Output the [X, Y] coordinate of the center of the cell containing the given text.  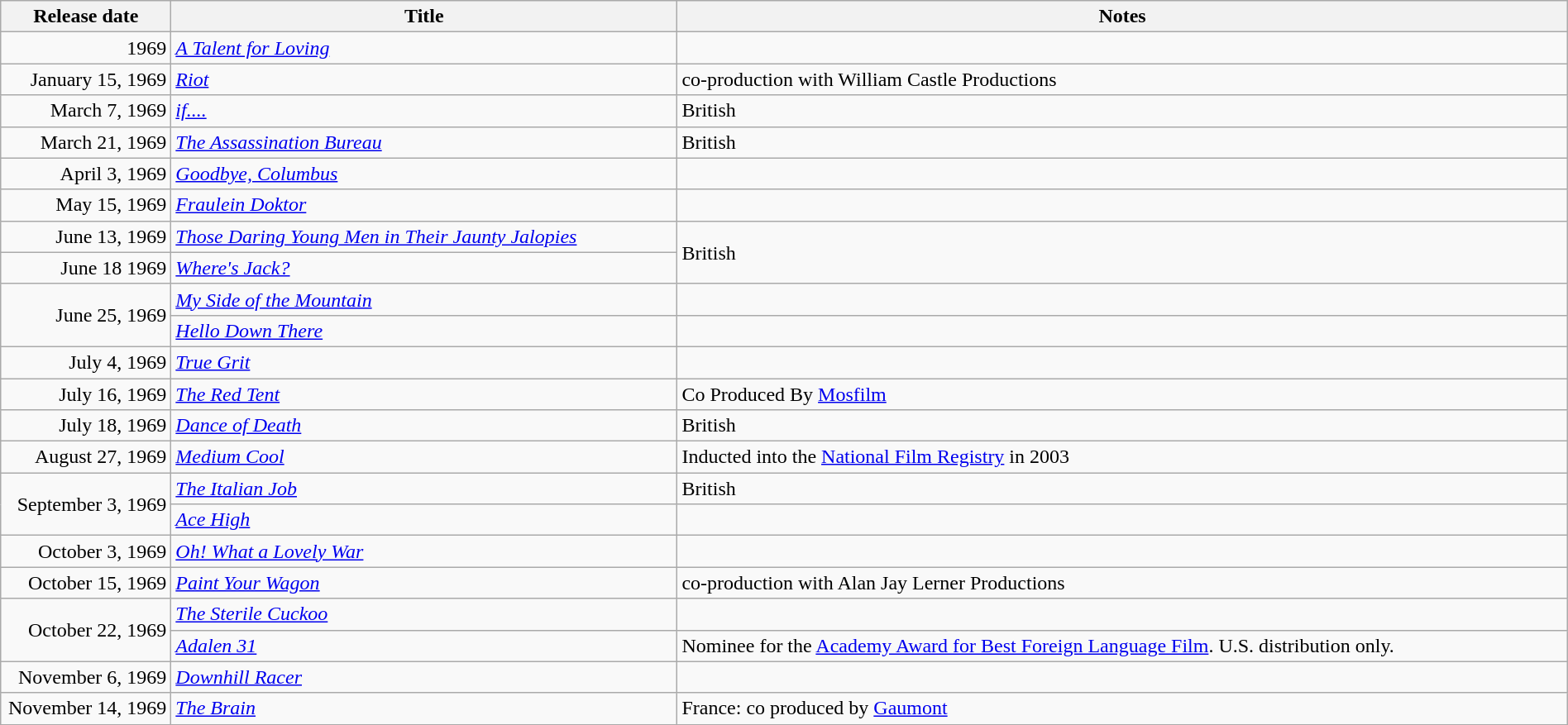
Riot [424, 79]
November 6, 1969 [86, 677]
Paint Your Wagon [424, 583]
March 7, 1969 [86, 111]
The Red Tent [424, 394]
November 14, 1969 [86, 708]
if.... [424, 111]
The Italian Job [424, 489]
A Talent for Loving [424, 48]
June 18 1969 [86, 268]
April 3, 1969 [86, 174]
co-production with William Castle Productions [1122, 79]
July 18, 1969 [86, 426]
Notes [1122, 17]
Release date [86, 17]
Downhill Racer [424, 677]
My Side of the Mountain [424, 299]
March 21, 1969 [86, 142]
The Assassination Bureau [424, 142]
Inducted into the National Film Registry in 2003 [1122, 457]
October 15, 1969 [86, 583]
October 22, 1969 [86, 630]
Oh! What a Lovely War [424, 551]
Adalen 31 [424, 646]
The Sterile Cuckoo [424, 614]
Title [424, 17]
True Grit [424, 362]
Dance of Death [424, 426]
France: co produced by Gaumont [1122, 708]
January 15, 1969 [86, 79]
The Brain [424, 708]
July 4, 1969 [86, 362]
September 3, 1969 [86, 504]
May 15, 1969 [86, 205]
October 3, 1969 [86, 551]
June 25, 1969 [86, 315]
Fraulein Doktor [424, 205]
Hello Down There [424, 331]
Those Daring Young Men in Their Jaunty Jalopies [424, 236]
Where's Jack? [424, 268]
July 16, 1969 [86, 394]
August 27, 1969 [86, 457]
Co Produced By Mosfilm [1122, 394]
1969 [86, 48]
co-production with Alan Jay Lerner Productions [1122, 583]
Goodbye, Columbus [424, 174]
Nominee for the Academy Award for Best Foreign Language Film. U.S. distribution only. [1122, 646]
June 13, 1969 [86, 236]
Medium Cool [424, 457]
Ace High [424, 520]
